Capture the cell that displays the provided text and extract its [x, y] central coordinate. 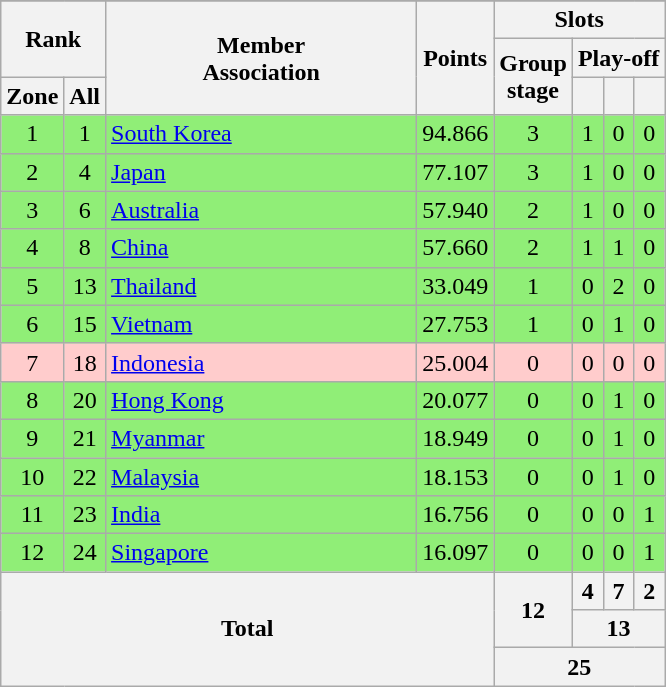
27.753 [456, 324]
24 [85, 553]
94.866 [456, 134]
18 [85, 362]
11 [32, 515]
22 [85, 477]
All [85, 96]
18.153 [456, 477]
Australia [262, 210]
20 [85, 400]
Singapore [262, 553]
Thailand [262, 286]
MemberAssociation [262, 58]
Malaysia [262, 477]
Rank [54, 39]
Groupstage [534, 77]
Play-off [618, 58]
16.756 [456, 515]
16.097 [456, 553]
Hong Kong [262, 400]
21 [85, 438]
Indonesia [262, 362]
India [262, 515]
33.049 [456, 286]
Myanmar [262, 438]
25 [580, 667]
25.004 [456, 362]
15 [85, 324]
South Korea [262, 134]
China [262, 248]
20.077 [456, 400]
23 [85, 515]
Zone [32, 96]
Slots [580, 20]
Points [456, 58]
Japan [262, 172]
18.949 [456, 438]
Total [248, 629]
57.940 [456, 210]
10 [32, 477]
Vietnam [262, 324]
9 [32, 438]
5 [32, 286]
77.107 [456, 172]
57.660 [456, 248]
